Find where the given text appears and provide that cell's center as (X, Y) coordinate. 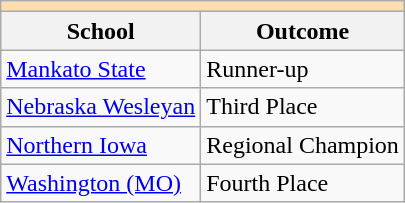
Third Place (303, 107)
Washington (MO) (101, 183)
Northern Iowa (101, 145)
Regional Champion (303, 145)
School (101, 31)
Fourth Place (303, 183)
Runner-up (303, 69)
Nebraska Wesleyan (101, 107)
Outcome (303, 31)
Mankato State (101, 69)
